Scan for the cell matching the given text and deliver its [x, y] coordinate at center. 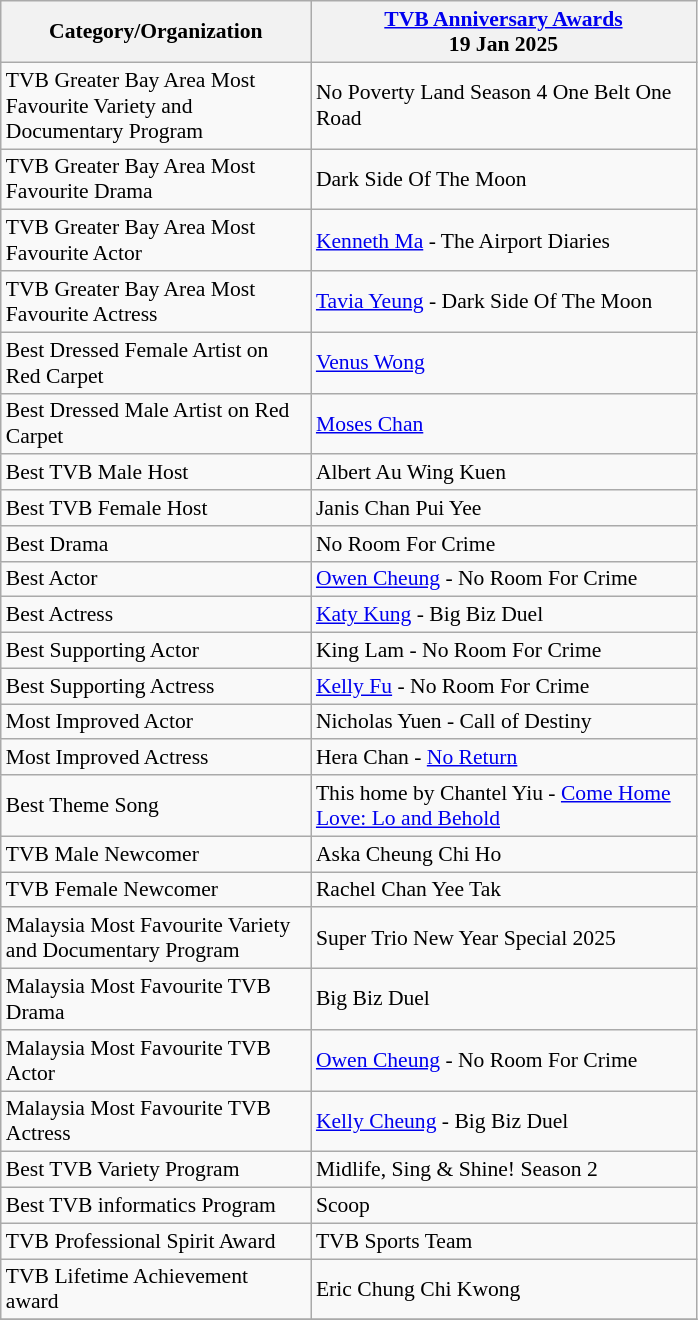
Tavia Yeung - Dark Side Of The Moon [504, 302]
Best TVB Variety Program [156, 1170]
Best TVB Female Host [156, 508]
Big Biz Duel [504, 1000]
Best TVB informatics Program [156, 1206]
Janis Chan Pui Yee [504, 508]
Best Supporting Actress [156, 686]
TVB Lifetime Achievement award [156, 1290]
TVB Greater Bay Area Most Favourite Actress [156, 302]
Moses Chan [504, 424]
Scoop [504, 1206]
No Poverty Land Season 4 One Belt One Road [504, 106]
TVB Greater Bay Area Most Favourite Variety and Documentary Program [156, 106]
Kelly Fu - No Room For Crime [504, 686]
Dark Side Of The Moon [504, 180]
Malaysia Most Favourite TVB Actress [156, 1122]
Malaysia Most Favourite Variety and Documentary Program [156, 938]
Kenneth Ma - The Airport Diaries [504, 240]
Venus Wong [504, 362]
Super Trio New Year Special 2025 [504, 938]
Best Actor [156, 579]
Malaysia Most Favourite TVB Actor [156, 1060]
No Room For Crime [504, 544]
TVB Male Newcomer [156, 854]
Best Dressed Male Artist on Red Carpet [156, 424]
Kelly Cheung - Big Biz Duel [504, 1122]
Albert Au Wing Kuen [504, 473]
Midlife, Sing & Shine! Season 2 [504, 1170]
Category/Organization [156, 32]
Eric Chung Chi Kwong [504, 1290]
Aska Cheung Chi Ho [504, 854]
Hera Chan - No Return [504, 758]
TVB Professional Spirit Award [156, 1241]
TVB Greater Bay Area Most Favourite Actor [156, 240]
TVB Sports Team [504, 1241]
Best Actress [156, 615]
Best Supporting Actor [156, 651]
Rachel Chan Yee Tak [504, 890]
Best Dressed Female Artist on Red Carpet [156, 362]
TVB Female Newcomer [156, 890]
This home by Chantel Yiu - Come Home Love: Lo and Behold [504, 806]
Best Drama [156, 544]
Best TVB Male Host [156, 473]
Best Theme Song [156, 806]
Most Improved Actor [156, 722]
Nicholas Yuen - Call of Destiny [504, 722]
TVB Greater Bay Area Most Favourite Drama [156, 180]
Most Improved Actress [156, 758]
King Lam - No Room For Crime [504, 651]
Katy Kung - Big Biz Duel [504, 615]
TVB Anniversary Awards19 Jan 2025 [504, 32]
Malaysia Most Favourite TVB Drama [156, 1000]
